Return [X, Y] of the center of cell containing provided text 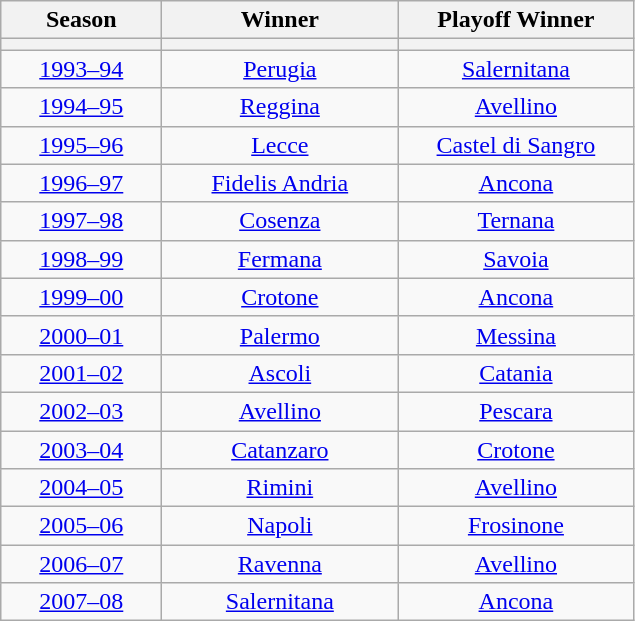
2003–04 [82, 449]
1995–96 [82, 145]
Cosenza [280, 221]
Fidelis Andria [280, 183]
1999–00 [82, 297]
Playoff Winner [516, 20]
1996–97 [82, 183]
2006–07 [82, 564]
Reggina [280, 107]
Catania [516, 373]
Rimini [280, 488]
Pescara [516, 411]
Castel di Sangro [516, 145]
Lecce [280, 145]
2002–03 [82, 411]
1998–99 [82, 259]
1994–95 [82, 107]
Ravenna [280, 564]
2000–01 [82, 335]
1993–94 [82, 69]
Fermana [280, 259]
Winner [280, 20]
1997–98 [82, 221]
Ascoli [280, 373]
Savoia [516, 259]
2007–08 [82, 602]
Ternana [516, 221]
2001–02 [82, 373]
2005–06 [82, 526]
Palermo [280, 335]
Frosinone [516, 526]
Messina [516, 335]
2004–05 [82, 488]
Napoli [280, 526]
Catanzaro [280, 449]
Season [82, 20]
Perugia [280, 69]
